For the text-containing cell, return its midpoint in (X, Y) coordinate format. 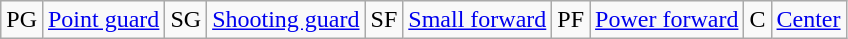
PF (571, 20)
PG (22, 20)
C (758, 20)
Power forward (667, 20)
Point guard (103, 20)
Center (808, 20)
SG (186, 20)
Small forward (478, 20)
SF (384, 20)
Shooting guard (286, 20)
